Output the [x, y] coordinate of the center of the cell containing the given text.  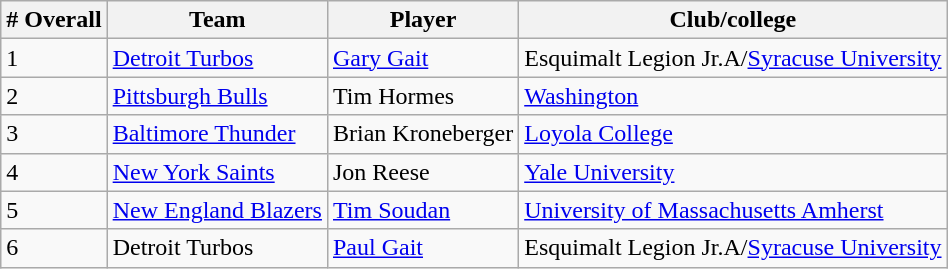
Tim Hormes [422, 96]
New England Blazers [217, 210]
Loyola College [733, 134]
5 [54, 210]
Tim Soudan [422, 210]
Pittsburgh Bulls [217, 96]
Baltimore Thunder [217, 134]
Gary Gait [422, 58]
6 [54, 248]
3 [54, 134]
Brian Kroneberger [422, 134]
Club/college [733, 20]
4 [54, 172]
2 [54, 96]
New York Saints [217, 172]
# Overall [54, 20]
Paul Gait [422, 248]
Jon Reese [422, 172]
1 [54, 58]
University of Massachusetts Amherst [733, 210]
Yale University [733, 172]
Player [422, 20]
Washington [733, 96]
Team [217, 20]
